Find where the given text appears and provide that cell's center as [x, y] coordinate. 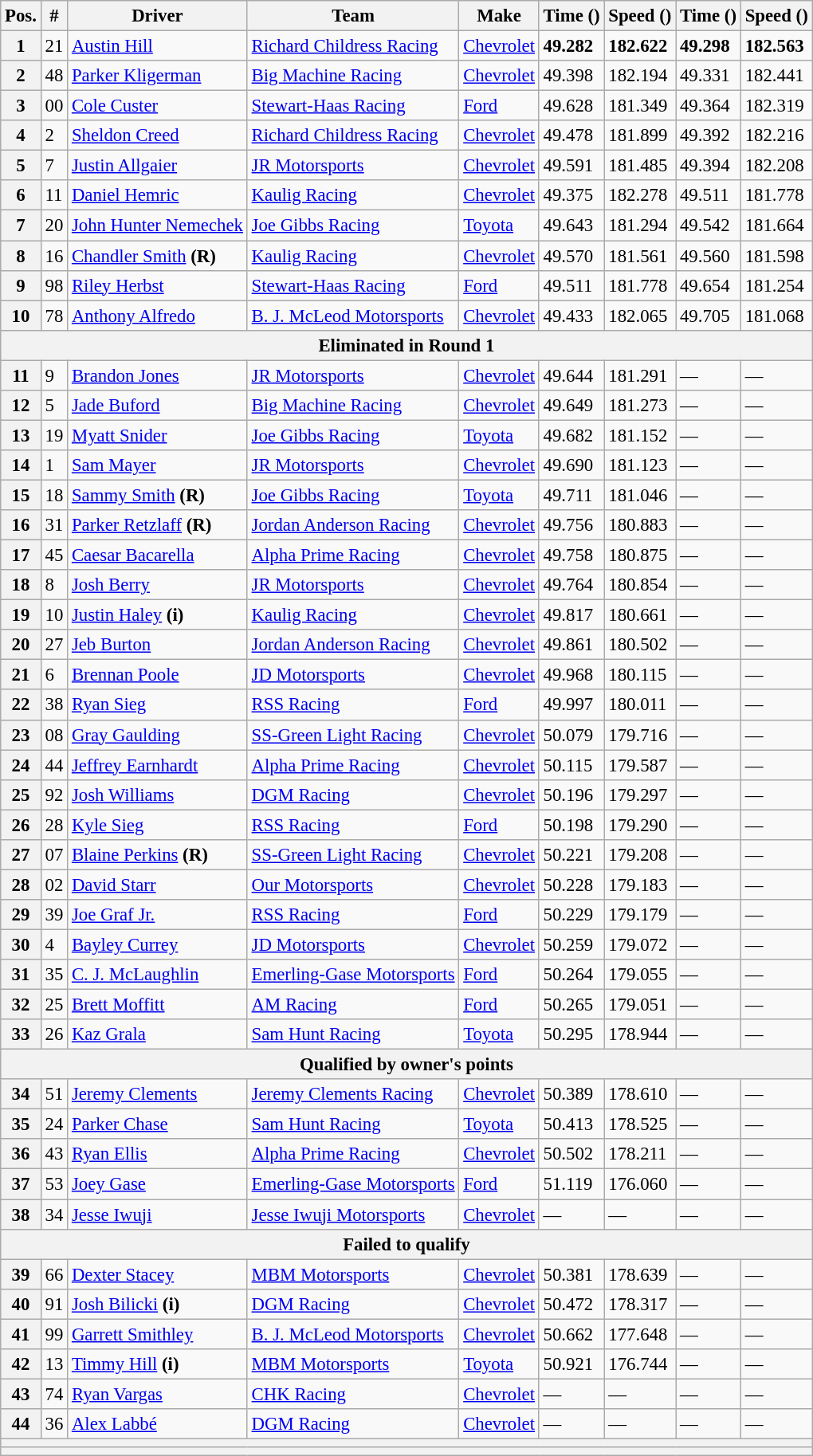
Jade Buford [158, 406]
12 [21, 406]
07 [54, 855]
Jesse Iwuji [158, 1215]
32 [21, 1005]
49.968 [571, 675]
Blaine Perkins (R) [158, 855]
49.394 [709, 166]
00 [54, 106]
49.591 [571, 166]
181.152 [640, 435]
179.055 [640, 975]
50.413 [571, 1124]
49.570 [571, 256]
182.319 [776, 106]
Timmy Hill (i) [158, 1364]
178.525 [640, 1124]
Qualified by owner's points [406, 1065]
Parker Retzlaff (R) [158, 525]
49.628 [571, 106]
176.744 [640, 1364]
40 [21, 1304]
Ryan Vargas [158, 1394]
49.331 [709, 76]
91 [54, 1304]
David Starr [158, 885]
182.208 [776, 166]
John Hunter Nemechek [158, 226]
49.433 [571, 316]
50.381 [571, 1274]
Josh Bilicki (i) [158, 1304]
49.392 [709, 135]
78 [54, 316]
181.598 [776, 256]
Josh Berry [158, 585]
50.198 [571, 825]
179.183 [640, 885]
179.587 [640, 765]
50.259 [571, 944]
Caesar Bacarella [158, 555]
Our Motorsports [353, 885]
22 [21, 705]
29 [21, 915]
Dexter Stacey [158, 1274]
179.179 [640, 915]
C. J. McLaughlin [158, 975]
49.478 [571, 135]
181.273 [640, 406]
Driver [158, 16]
181.294 [640, 226]
182.441 [776, 76]
182.065 [640, 316]
Jeffrey Earnhardt [158, 765]
50.079 [571, 735]
50.265 [571, 1005]
49.398 [571, 76]
181.123 [640, 465]
23 [21, 735]
178.211 [640, 1155]
179.208 [640, 855]
182.563 [776, 46]
Anthony Alfredo [158, 316]
49.542 [709, 226]
181.349 [640, 106]
Parker Kligerman [158, 76]
50.921 [571, 1364]
49.756 [571, 525]
Gray Gaulding [158, 735]
Parker Chase [158, 1124]
50.221 [571, 855]
50.196 [571, 795]
180.883 [640, 525]
49.711 [571, 495]
181.899 [640, 135]
176.060 [640, 1184]
08 [54, 735]
51.119 [571, 1184]
180.875 [640, 555]
50.229 [571, 915]
181.046 [640, 495]
180.011 [640, 705]
Team [353, 16]
Riley Herbst [158, 285]
Josh Williams [158, 795]
182.216 [776, 135]
49.682 [571, 435]
179.716 [640, 735]
179.297 [640, 795]
Jeremy Clements Racing [353, 1094]
Eliminated in Round 1 [406, 345]
49.298 [709, 46]
179.051 [640, 1005]
Cole Custer [158, 106]
182.278 [640, 195]
66 [54, 1274]
181.561 [640, 256]
50.472 [571, 1304]
3 [21, 106]
45 [54, 555]
180.115 [640, 675]
99 [54, 1334]
180.661 [640, 615]
41 [21, 1334]
Ryan Sieg [158, 705]
50.295 [571, 1034]
50.389 [571, 1094]
Kaz Grala [158, 1034]
Brett Moffitt [158, 1005]
CHK Racing [353, 1394]
49.654 [709, 285]
50.662 [571, 1334]
49.690 [571, 465]
49.364 [709, 106]
Pos. [21, 16]
Make [499, 16]
49.643 [571, 226]
02 [54, 885]
178.944 [640, 1034]
178.317 [640, 1304]
48 [54, 76]
181.254 [776, 285]
Jeremy Clements [158, 1094]
49.649 [571, 406]
49.764 [571, 585]
49.758 [571, 555]
178.639 [640, 1274]
92 [54, 795]
Failed to qualify [406, 1244]
178.610 [640, 1094]
53 [54, 1184]
33 [21, 1034]
Daniel Hemric [158, 195]
49.861 [571, 645]
98 [54, 285]
49.282 [571, 46]
74 [54, 1394]
181.068 [776, 316]
49.705 [709, 316]
Garrett Smithley [158, 1334]
49.375 [571, 195]
15 [21, 495]
Alex Labbé [158, 1424]
Kyle Sieg [158, 825]
Bayley Currey [158, 944]
Sam Mayer [158, 465]
50.115 [571, 765]
Chandler Smith (R) [158, 256]
Joe Graf Jr. [158, 915]
179.072 [640, 944]
Sammy Smith (R) [158, 495]
51 [54, 1094]
179.290 [640, 825]
AM Racing [353, 1005]
180.854 [640, 585]
50.502 [571, 1155]
182.622 [640, 46]
181.485 [640, 166]
182.194 [640, 76]
181.664 [776, 226]
180.502 [640, 645]
Brandon Jones [158, 375]
49.560 [709, 256]
Justin Allgaier [158, 166]
Joey Gase [158, 1184]
Myatt Snider [158, 435]
Jesse Iwuji Motorsports [353, 1215]
# [54, 16]
Sheldon Creed [158, 135]
Austin Hill [158, 46]
49.997 [571, 705]
14 [21, 465]
49.644 [571, 375]
17 [21, 555]
37 [21, 1184]
177.648 [640, 1334]
Ryan Ellis [158, 1155]
30 [21, 944]
49.817 [571, 615]
50.264 [571, 975]
Brennan Poole [158, 675]
50.228 [571, 885]
Justin Haley (i) [158, 615]
42 [21, 1364]
Jeb Burton [158, 645]
181.291 [640, 375]
